Scan for the cell matching the given text and deliver its [X, Y] coordinate at center. 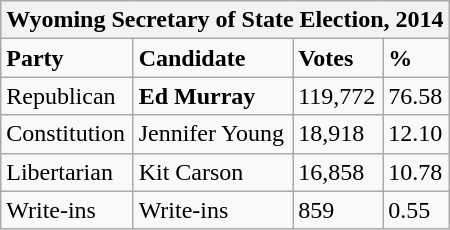
Ed Murray [213, 96]
Republican [67, 96]
Libertarian [67, 172]
Kit Carson [213, 172]
Party [67, 58]
Wyoming Secretary of State Election, 2014 [225, 20]
16,858 [338, 172]
119,772 [338, 96]
Jennifer Young [213, 134]
18,918 [338, 134]
Constitution [67, 134]
76.58 [416, 96]
Votes [338, 58]
0.55 [416, 210]
859 [338, 210]
12.10 [416, 134]
Candidate [213, 58]
% [416, 58]
10.78 [416, 172]
